Scan for the cell matching the given text and deliver its (X, Y) coordinate at center. 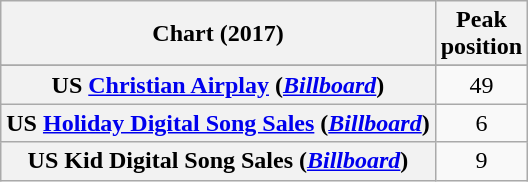
9 (481, 161)
Peakposition (481, 34)
US Christian Airplay (Billboard) (218, 85)
49 (481, 85)
Chart (2017) (218, 34)
US Kid Digital Song Sales (Billboard) (218, 161)
6 (481, 123)
US Holiday Digital Song Sales (Billboard) (218, 123)
